Locate the cell with the specified text and output its (x, y) center coordinate. 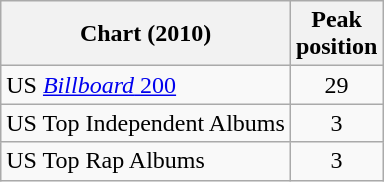
Peakposition (336, 34)
US Top Rap Albums (146, 161)
US Top Independent Albums (146, 123)
Chart (2010) (146, 34)
US Billboard 200 (146, 85)
29 (336, 85)
